Return the (X, Y) coordinate for the center point of the cell that contains the specified text.  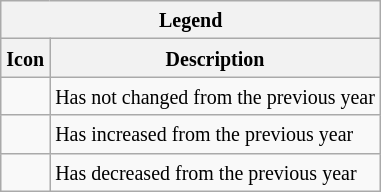
Icon (26, 58)
Has increased from the previous year (216, 134)
Has decreased from the previous year (216, 172)
Legend (191, 20)
Has not changed from the previous year (216, 96)
Description (216, 58)
